Detect which cell encompasses the target text, then output its (X, Y) center coordinate. 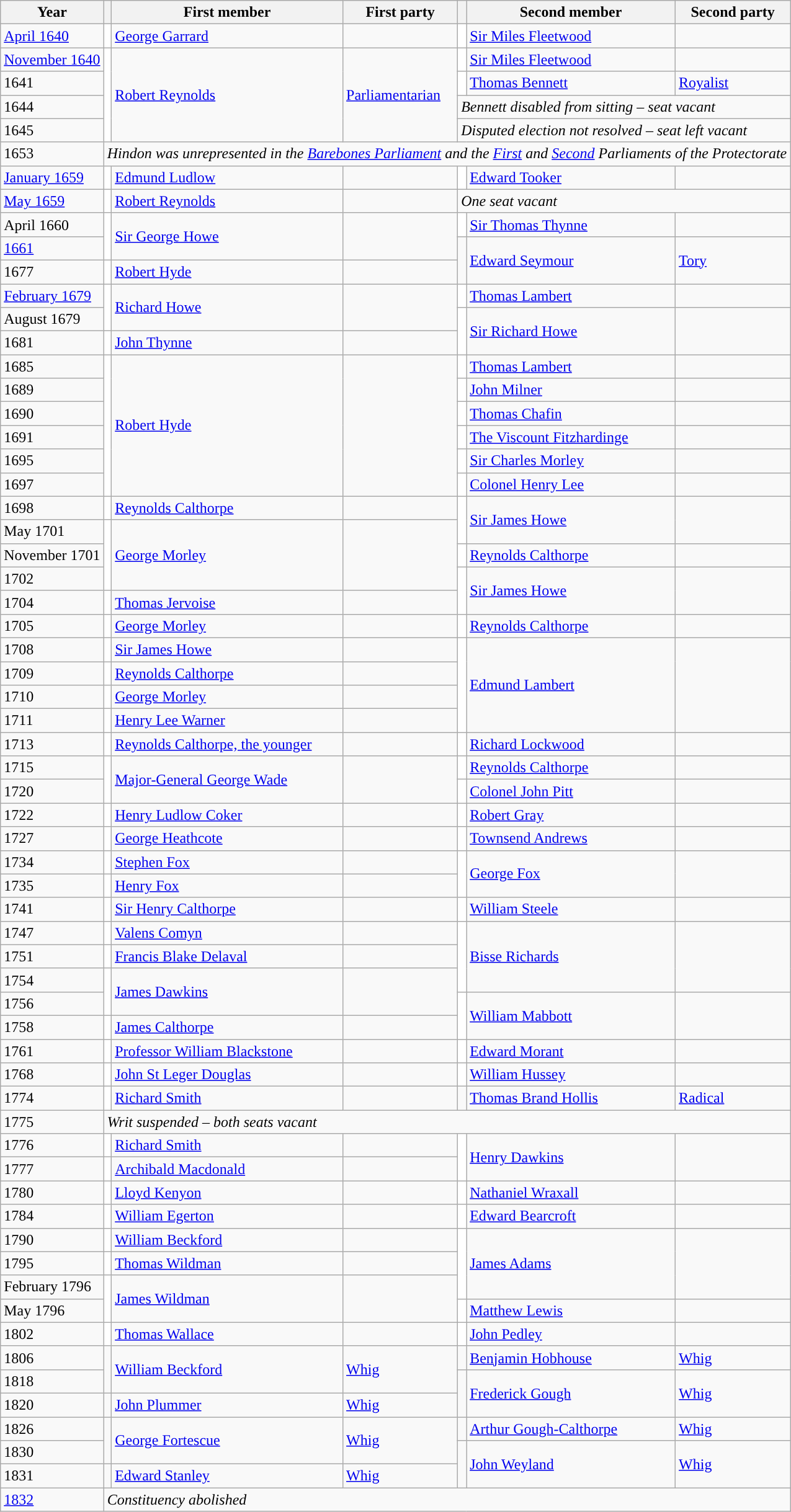
Writ suspended – both seats vacant (447, 1122)
1689 (52, 390)
Nathaniel Wraxall (571, 1193)
Disputed election not resolved – seat left vacant (624, 130)
William Mabbott (571, 1015)
Edmund Lambert (571, 685)
1761 (52, 1051)
John St Leger Douglas (227, 1075)
1820 (52, 1405)
Sir Charles Morley (571, 461)
1705 (52, 626)
Edward Tooker (571, 177)
Henry Dawkins (571, 1157)
1685 (52, 367)
Colonel Henry Lee (571, 484)
Constituency abolished (447, 1500)
1644 (52, 107)
Major-General George Wade (227, 780)
1832 (52, 1500)
1653 (52, 154)
1711 (52, 721)
1720 (52, 791)
Edward Stanley (227, 1476)
1795 (52, 1263)
Benjamin Hobhouse (571, 1358)
Thomas Bennett (571, 83)
April 1660 (52, 225)
Arthur Gough-Calthorpe (571, 1428)
Thomas Jervoise (227, 602)
1751 (52, 956)
Hindon was unrepresented in the Barebones Parliament and the First and Second Parliaments of the Protectorate (447, 154)
May 1659 (52, 201)
Reynolds Calthorpe, the younger (227, 744)
Henry Ludlow Coker (227, 815)
George Garrard (227, 36)
November 1640 (52, 60)
George Fox (571, 874)
February 1796 (52, 1287)
1774 (52, 1098)
John Weyland (571, 1464)
One seat vacant (624, 201)
1777 (52, 1169)
1754 (52, 980)
Thomas Wildman (227, 1263)
Year (52, 12)
1784 (52, 1216)
Henry Fox (227, 886)
1758 (52, 1027)
John Plummer (227, 1405)
1695 (52, 461)
First member (227, 12)
1826 (52, 1428)
Colonel John Pitt (571, 791)
1768 (52, 1075)
Tory (733, 260)
August 1679 (52, 319)
Thomas Brand Hollis (571, 1098)
January 1659 (52, 177)
Thomas Wallace (227, 1334)
Archibald Macdonald (227, 1169)
Lloyd Kenyon (227, 1193)
1641 (52, 83)
1704 (52, 602)
Bennett disabled from sitting – seat vacant (624, 107)
John Thynne (227, 343)
Edward Morant (571, 1051)
Sir Henry Calthorpe (227, 909)
1776 (52, 1145)
1681 (52, 343)
1775 (52, 1122)
William Steele (571, 909)
Royalist (733, 83)
Richard Howe (227, 308)
Second member (571, 12)
April 1640 (52, 36)
1722 (52, 815)
1734 (52, 862)
Sir Thomas Thynne (571, 225)
1661 (52, 248)
Francis Blake Delaval (227, 956)
First party (401, 12)
1806 (52, 1358)
1698 (52, 508)
Sir George Howe (227, 236)
Second party (733, 12)
1727 (52, 838)
Edmund Ludlow (227, 177)
1713 (52, 744)
1780 (52, 1193)
May 1796 (52, 1310)
James Calthorpe (227, 1027)
George Heathcote (227, 838)
Sir Richard Howe (571, 331)
Parliamentarian (401, 95)
May 1701 (52, 531)
February 1679 (52, 296)
John Pedley (571, 1334)
Radical (733, 1098)
1677 (52, 272)
1710 (52, 697)
James Wildman (227, 1299)
1818 (52, 1381)
Frederick Gough (571, 1393)
George Fortescue (227, 1440)
1715 (52, 768)
1708 (52, 649)
Bisse Richards (571, 956)
Richard Lockwood (571, 744)
1790 (52, 1240)
James Dawkins (227, 992)
1741 (52, 909)
Thomas Chafin (571, 414)
Stephen Fox (227, 862)
1830 (52, 1452)
William Hussey (571, 1075)
John Milner (571, 390)
1645 (52, 130)
Edward Seymour (571, 260)
James Adams (571, 1263)
Townsend Andrews (571, 838)
1702 (52, 579)
1735 (52, 886)
Valens Comyn (227, 933)
1691 (52, 437)
1831 (52, 1476)
1747 (52, 933)
The Viscount Fitzhardinge (571, 437)
William Egerton (227, 1216)
1690 (52, 414)
1697 (52, 484)
November 1701 (52, 555)
Matthew Lewis (571, 1310)
Robert Gray (571, 815)
Edward Bearcroft (571, 1216)
1756 (52, 1003)
Henry Lee Warner (227, 721)
Professor William Blackstone (227, 1051)
1709 (52, 673)
1802 (52, 1334)
